Return [X, Y] of the center of cell containing provided text 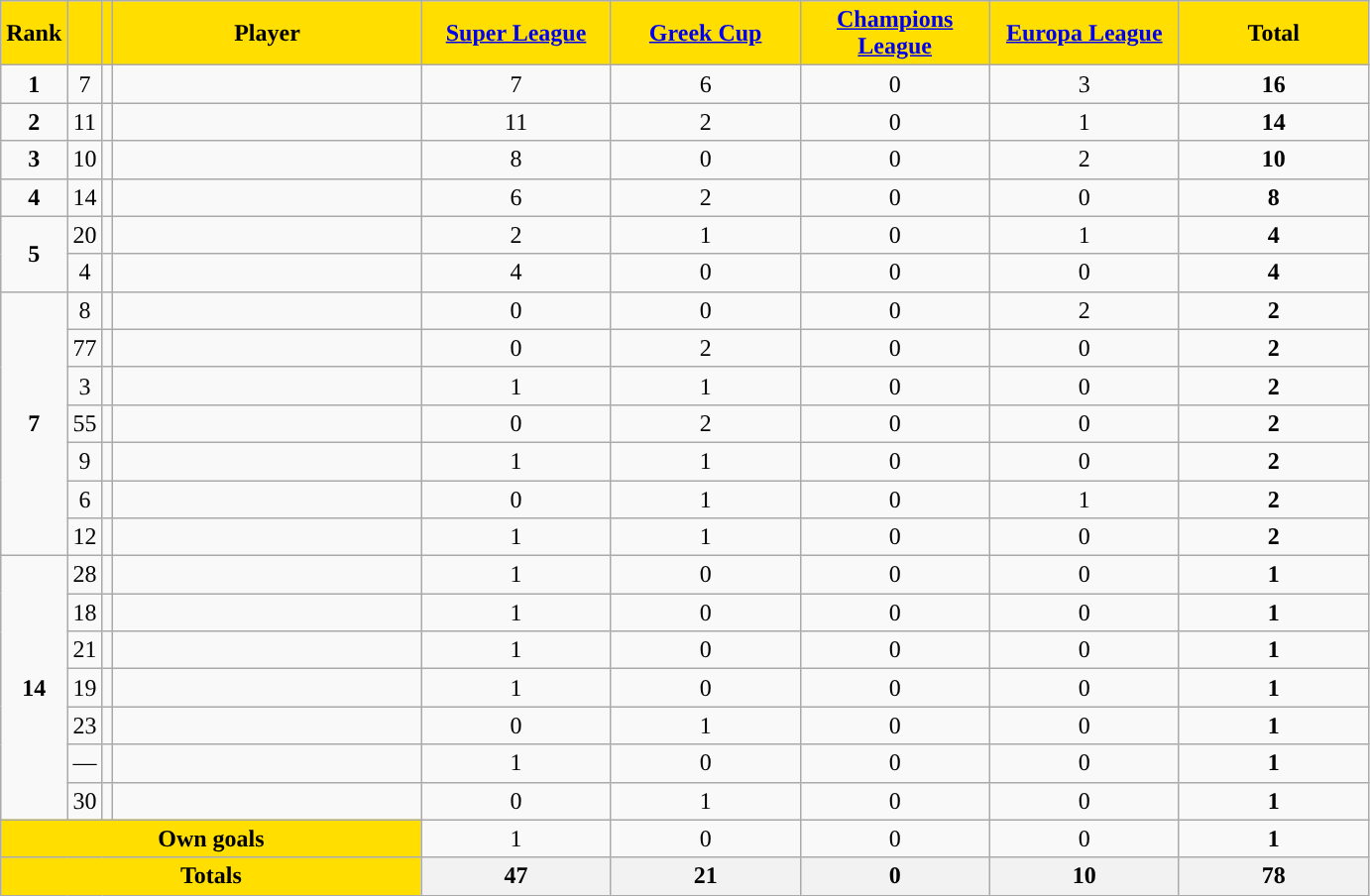
78 [1273, 876]
Super League [515, 34]
30 [85, 801]
Europa League [1085, 34]
28 [85, 575]
47 [515, 876]
18 [85, 613]
5 [34, 254]
19 [85, 688]
20 [85, 235]
Totals [211, 876]
12 [85, 537]
Player [268, 34]
— [85, 763]
Champions League [894, 34]
23 [85, 726]
9 [85, 461]
Total [1273, 34]
Own goals [211, 839]
55 [85, 423]
Rank [34, 34]
Greek Cup [706, 34]
77 [85, 348]
16 [1273, 84]
